Provide the (x, y) coordinate of the cell's center where the given text is located.  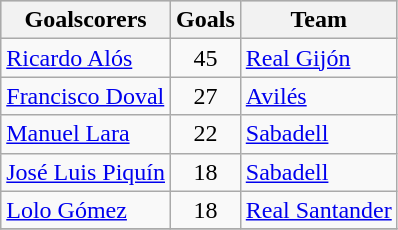
José Luis Piquín (86, 172)
Francisco Doval (86, 96)
22 (206, 134)
45 (206, 58)
Team (318, 20)
Real Santander (318, 210)
Avilés (318, 96)
Manuel Lara (86, 134)
Goalscorers (86, 20)
27 (206, 96)
Lolo Gómez (86, 210)
Ricardo Alós (86, 58)
Real Gijón (318, 58)
Goals (206, 20)
